For the text-containing cell, return its midpoint in [X, Y] coordinate format. 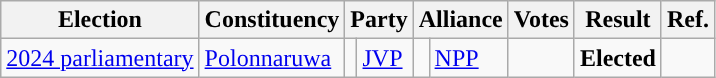
Alliance [460, 20]
Constituency [272, 20]
NPP [468, 58]
Elected [618, 58]
Ref. [688, 20]
Party [379, 20]
JVP [385, 58]
Result [618, 20]
Polonnaruwa [272, 58]
2024 parliamentary [100, 58]
Votes [541, 20]
Election [100, 20]
